Detect which cell encompasses the target text, then output its [x, y] center coordinate. 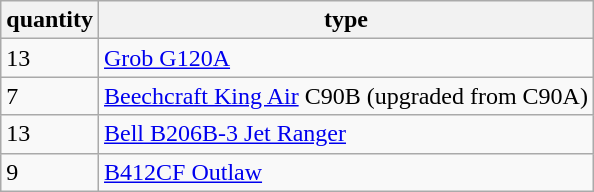
9 [50, 172]
Grob G120A [346, 58]
type [346, 20]
Beechcraft King Air C90B (upgraded from C90A) [346, 96]
Bell B206B-3 Jet Ranger [346, 134]
quantity [50, 20]
7 [50, 96]
B412CF Outlaw [346, 172]
